Detect which cell encompasses the target text, then output its [x, y] center coordinate. 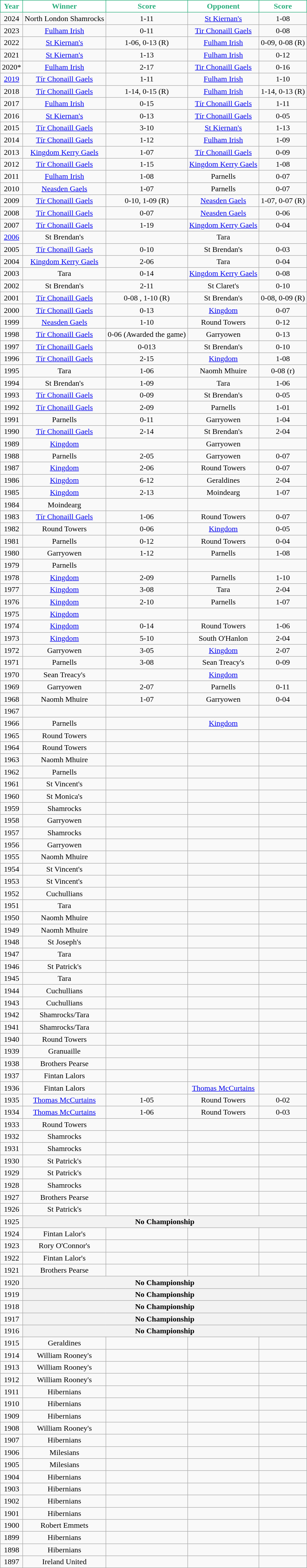
1-14, 0-13 (R) [283, 91]
1950 [11, 918]
1987 [11, 468]
1980 [11, 553]
1997 [11, 346]
1989 [11, 444]
1924 [11, 1234]
1-04 [283, 420]
2005 [11, 249]
2002 [11, 286]
1988 [11, 456]
2-17 [147, 67]
1926 [11, 1209]
2017 [11, 103]
1964 [11, 748]
2-05 [147, 456]
2001 [11, 298]
1916 [11, 1331]
1962 [11, 772]
2016 [11, 116]
1-19 [147, 225]
1936 [11, 1088]
1902 [11, 1501]
1999 [11, 322]
1975 [11, 614]
1-14, 0-15 (R) [147, 91]
1974 [11, 626]
2024 [11, 19]
1933 [11, 1124]
2013 [11, 152]
2-11 [147, 286]
0-16 [283, 67]
1956 [11, 845]
1992 [11, 407]
1919 [11, 1294]
1917 [11, 1319]
1970 [11, 675]
1996 [11, 359]
2007 [11, 225]
2015 [11, 128]
1939 [11, 1051]
1952 [11, 893]
0-08 (r) [283, 371]
1993 [11, 395]
2020* [11, 67]
1967 [11, 711]
1976 [11, 602]
0-10, 1-09 (R) [147, 201]
1899 [11, 1538]
2012 [11, 164]
1911 [11, 1392]
1907 [11, 1440]
1904 [11, 1477]
Opponent [223, 6]
0-08 , 1-10 (R) [147, 298]
1910 [11, 1404]
1972 [11, 650]
Winner [64, 6]
Rory O'Connor's [64, 1246]
1961 [11, 784]
1991 [11, 420]
2-10 [147, 602]
2010 [11, 189]
1913 [11, 1367]
2-13 [147, 492]
1949 [11, 930]
1985 [11, 492]
1-05 [147, 1100]
1971 [11, 663]
2004 [11, 261]
1898 [11, 1550]
North London Shamrocks [64, 19]
1932 [11, 1137]
1914 [11, 1355]
5-10 [147, 638]
1930 [11, 1161]
2011 [11, 177]
1951 [11, 905]
St Claret's [223, 286]
1957 [11, 833]
1979 [11, 565]
2-14 [147, 432]
1929 [11, 1173]
2008 [11, 213]
0-013 [147, 346]
1944 [11, 991]
1938 [11, 1064]
1965 [11, 735]
1973 [11, 638]
3-05 [147, 650]
3-10 [147, 128]
2014 [11, 140]
1998 [11, 334]
1977 [11, 590]
1981 [11, 541]
6-12 [147, 480]
2018 [11, 91]
1982 [11, 529]
0-06 (Awarded the game) [147, 334]
Granuaille [64, 1051]
1953 [11, 881]
1963 [11, 760]
2019 [11, 79]
1948 [11, 942]
2-15 [147, 359]
1954 [11, 869]
1986 [11, 480]
0-08, 0-09 (R) [283, 298]
1969 [11, 687]
1937 [11, 1076]
1978 [11, 578]
1-15 [147, 164]
1959 [11, 808]
St Monica's [64, 796]
1942 [11, 1015]
1901 [11, 1513]
Year [11, 6]
1897 [11, 1562]
1920 [11, 1282]
1900 [11, 1526]
1934 [11, 1112]
0-02 [283, 1100]
1966 [11, 723]
1-07, 0-07 (R) [283, 201]
0-15 [147, 103]
1909 [11, 1416]
1-06, 0-13 (R) [147, 43]
2023 [11, 31]
1945 [11, 979]
1908 [11, 1428]
Ireland United [64, 1562]
1906 [11, 1452]
1927 [11, 1197]
South O'Hanlon [223, 638]
1923 [11, 1246]
1918 [11, 1307]
2006 [11, 237]
2009 [11, 201]
1922 [11, 1258]
1947 [11, 954]
1960 [11, 796]
1928 [11, 1185]
1995 [11, 371]
1921 [11, 1270]
2021 [11, 55]
1903 [11, 1489]
1955 [11, 857]
1968 [11, 699]
1-01 [283, 407]
1984 [11, 504]
1994 [11, 383]
2022 [11, 43]
Robert Emmets [64, 1526]
1990 [11, 432]
1931 [11, 1149]
1940 [11, 1039]
St Joseph's [64, 942]
1905 [11, 1465]
1935 [11, 1100]
1983 [11, 517]
1912 [11, 1380]
0-09, 0-08 (R) [283, 43]
2003 [11, 274]
2000 [11, 310]
1915 [11, 1343]
1946 [11, 966]
1941 [11, 1027]
1925 [11, 1222]
1958 [11, 821]
1943 [11, 1003]
